From the cell containing the given text, extract its center point as [x, y] coordinate. 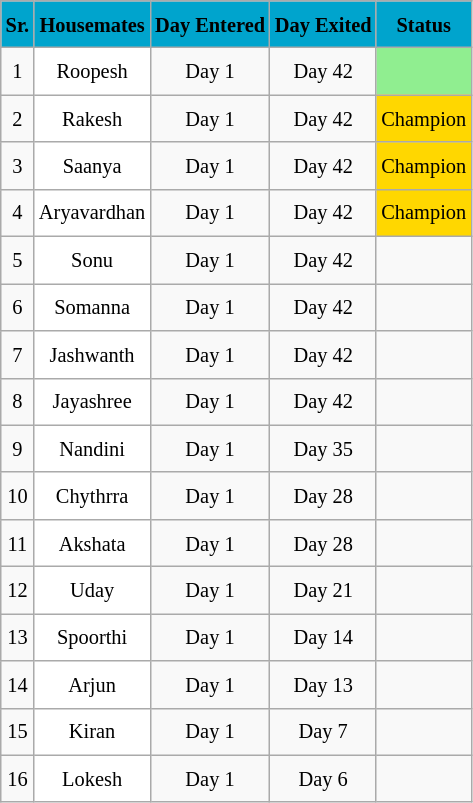
6 [18, 306]
11 [18, 542]
12 [18, 590]
Day 7 [324, 732]
9 [18, 448]
13 [18, 636]
Status [424, 24]
14 [18, 684]
10 [18, 496]
Rakesh [92, 118]
Day Exited [324, 24]
Nandini [92, 448]
3 [18, 166]
1 [18, 72]
Day 14 [324, 636]
Sonu [92, 260]
15 [18, 732]
Kiran [92, 732]
Day 21 [324, 590]
7 [18, 354]
Aryavardhan [92, 212]
8 [18, 402]
2 [18, 118]
Sr. [18, 24]
16 [18, 778]
Uday [92, 590]
Chythrra [92, 496]
Jashwanth [92, 354]
Saanya [92, 166]
Jayashree [92, 402]
Day Entered [210, 24]
Roopesh [92, 72]
Day 13 [324, 684]
Lokesh [92, 778]
5 [18, 260]
Spoorthi [92, 636]
Day 6 [324, 778]
Arjun [92, 684]
Housemates [92, 24]
4 [18, 212]
Day 35 [324, 448]
Akshata [92, 542]
Somanna [92, 306]
